Return [x, y] of the center of cell containing provided text 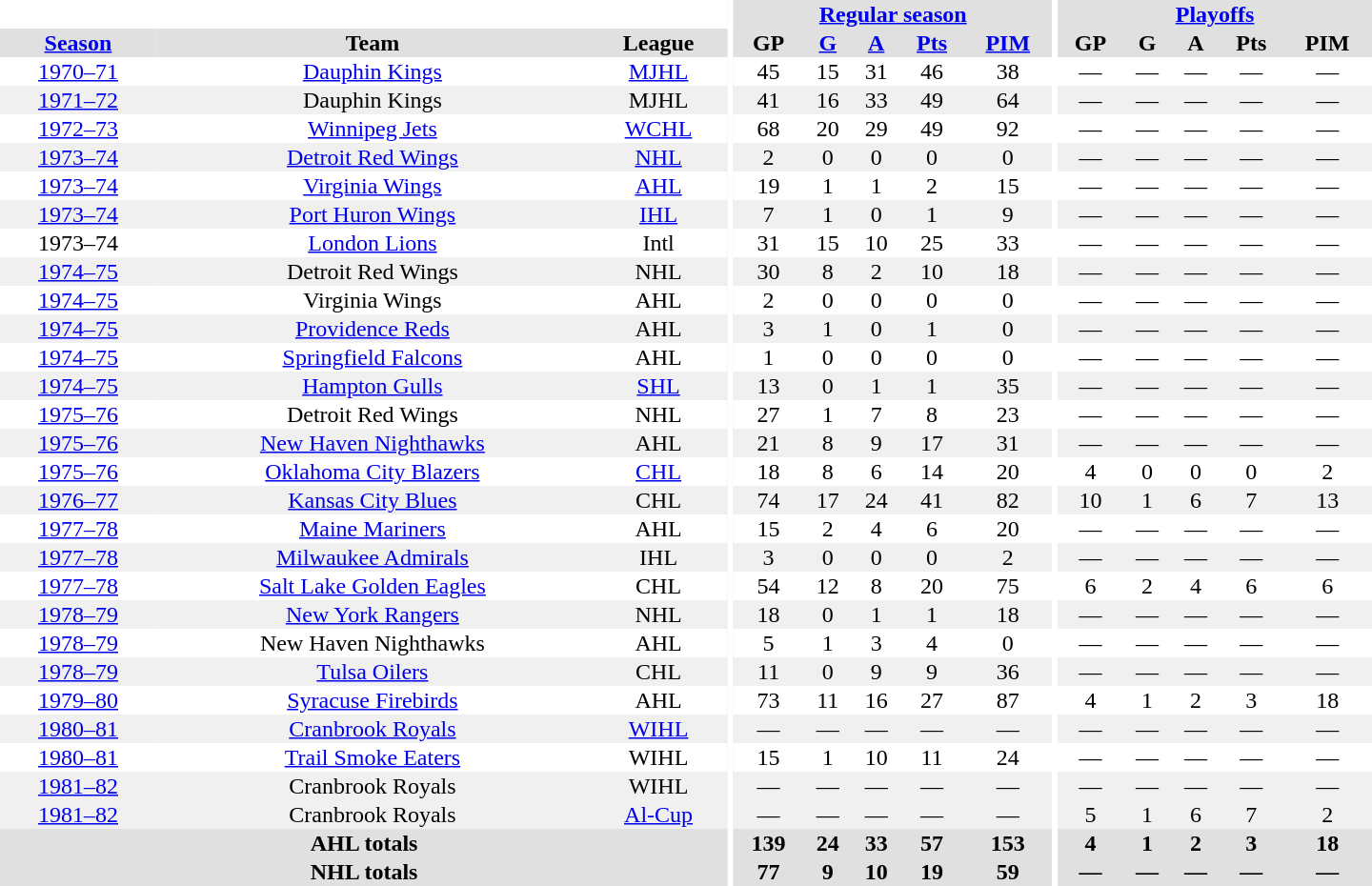
45 [768, 71]
153 [1008, 843]
1972–73 [78, 129]
73 [768, 700]
77 [768, 872]
Springfield Falcons [373, 357]
82 [1008, 500]
29 [877, 129]
Providence Reds [373, 329]
46 [932, 71]
Salt Lake Golden Eagles [373, 586]
21 [768, 443]
SHL [658, 386]
Syracuse Firebirds [373, 700]
Milwaukee Admirals [373, 557]
68 [768, 129]
36 [1008, 672]
87 [1008, 700]
1971–72 [78, 100]
139 [768, 843]
Intl [658, 243]
WCHL [658, 129]
Kansas City Blues [373, 500]
38 [1008, 71]
Oklahoma City Blazers [373, 472]
Maine Mariners [373, 529]
Season [78, 43]
1979–80 [78, 700]
1976–77 [78, 500]
Regular season [894, 14]
35 [1008, 386]
23 [1008, 414]
Hampton Gulls [373, 386]
Trail Smoke Eaters [373, 757]
League [658, 43]
14 [932, 472]
Tulsa Oilers [373, 672]
64 [1008, 100]
92 [1008, 129]
59 [1008, 872]
New York Rangers [373, 614]
Al-Cup [658, 815]
Playoffs [1215, 14]
London Lions [373, 243]
AHL totals [364, 843]
54 [768, 586]
Team [373, 43]
57 [932, 843]
30 [768, 272]
12 [827, 586]
1970–71 [78, 71]
NHL totals [364, 872]
74 [768, 500]
Port Huron Wings [373, 214]
25 [932, 243]
Winnipeg Jets [373, 129]
75 [1008, 586]
